Extract the (x, y) coordinate from the center of the cell holding the provided text.  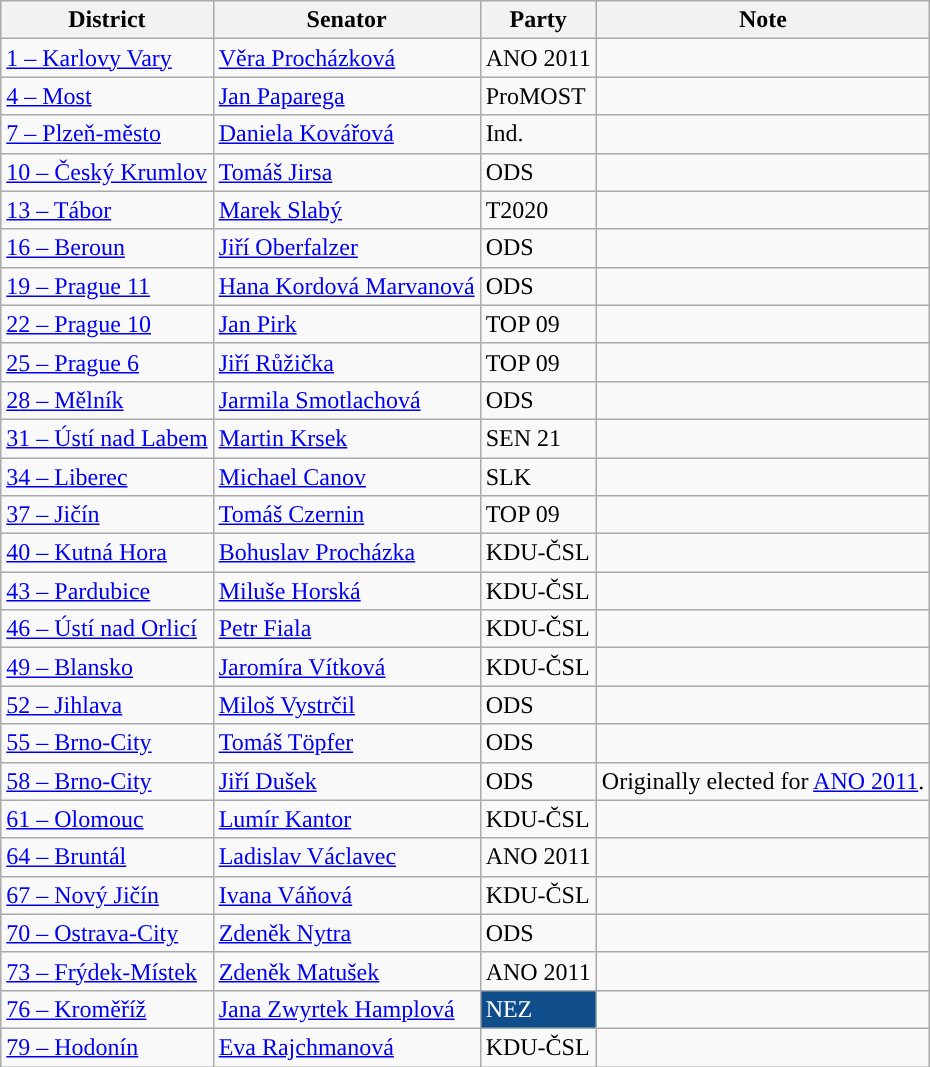
Note (762, 20)
Miloš Vystrčil (346, 705)
Petr Fiala (346, 629)
Party (538, 20)
SLK (538, 477)
25 – Prague 6 (107, 362)
Jiří Růžička (346, 362)
Jarmila Smotlachová (346, 400)
SEN 21 (538, 438)
79 – Hodonín (107, 1047)
ProMOST (538, 96)
District (107, 20)
Jan Pirk (346, 324)
Hana Kordová Marvanová (346, 286)
58 – Brno-City (107, 781)
31 – Ústí nad Labem (107, 438)
Marek Slabý (346, 210)
73 – Frýdek-Místek (107, 971)
52 – Jihlava (107, 705)
55 – Brno-City (107, 743)
Zdeněk Matušek (346, 971)
Jiří Oberfalzer (346, 248)
NEZ (538, 1009)
61 – Olomouc (107, 819)
Originally elected for ANO 2011. (762, 781)
7 – Plzeň-město (107, 134)
13 – Tábor (107, 210)
Jiří Dušek (346, 781)
Michael Canov (346, 477)
Martin Krsek (346, 438)
19 – Prague 11 (107, 286)
64 – Bruntál (107, 857)
Ivana Váňová (346, 895)
Bohuslav Procházka (346, 553)
Ind. (538, 134)
Věra Procházková (346, 58)
Lumír Kantor (346, 819)
37 – Jičín (107, 515)
67 – Nový Jičín (107, 895)
Tomáš Czernin (346, 515)
43 – Pardubice (107, 591)
Daniela Kovářová (346, 134)
Miluše Horská (346, 591)
Eva Rajchmanová (346, 1047)
Jaromíra Vítková (346, 667)
10 – Český Krumlov (107, 172)
22 – Prague 10 (107, 324)
40 – Kutná Hora (107, 553)
34 – Liberec (107, 477)
Ladislav Václavec (346, 857)
Jan Paparega (346, 96)
Tomáš Töpfer (346, 743)
Jana Zwyrtek Hamplová (346, 1009)
16 – Beroun (107, 248)
46 – Ústí nad Orlicí (107, 629)
76 – Kroměříž (107, 1009)
49 – Blansko (107, 667)
28 – Mělník (107, 400)
Senator (346, 20)
Zdeněk Nytra (346, 933)
1 – Karlovy Vary (107, 58)
Tomáš Jirsa (346, 172)
70 – Ostrava-City (107, 933)
4 – Most (107, 96)
T2020 (538, 210)
